Capture the cell that displays the provided text and extract its [X, Y] central coordinate. 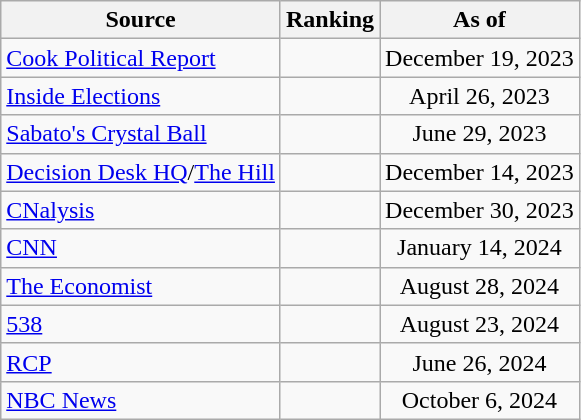
August 23, 2024 [480, 324]
Cook Political Report [141, 58]
December 30, 2023 [480, 210]
December 14, 2023 [480, 172]
April 26, 2023 [480, 96]
CNN [141, 248]
Sabato's Crystal Ball [141, 134]
December 19, 2023 [480, 58]
538 [141, 324]
CNalysis [141, 210]
Inside Elections [141, 96]
August 28, 2024 [480, 286]
June 26, 2024 [480, 362]
Source [141, 20]
January 14, 2024 [480, 248]
NBC News [141, 400]
Ranking [330, 20]
June 29, 2023 [480, 134]
The Economist [141, 286]
RCP [141, 362]
As of [480, 20]
Decision Desk HQ/The Hill [141, 172]
October 6, 2024 [480, 400]
